Find where the given text appears and provide that cell's center as [x, y] coordinate. 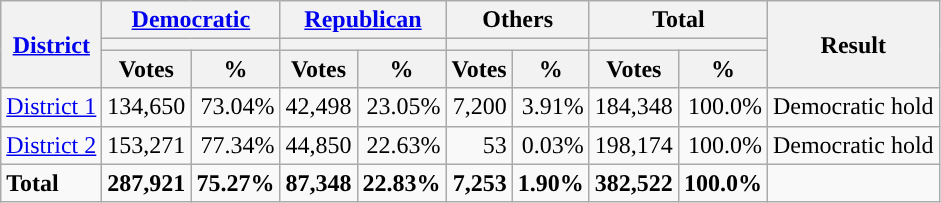
42,498 [318, 107]
7,200 [479, 107]
District 1 [52, 107]
382,522 [634, 183]
287,921 [146, 183]
Others [518, 20]
184,348 [634, 107]
198,174 [634, 145]
153,271 [146, 145]
23.05% [402, 107]
22.83% [402, 183]
44,850 [318, 145]
0.03% [550, 145]
22.63% [402, 145]
3.91% [550, 107]
77.34% [236, 145]
1.90% [550, 183]
Democratic [191, 20]
District 2 [52, 145]
District [52, 44]
Result [853, 44]
73.04% [236, 107]
134,650 [146, 107]
Republican [363, 20]
7,253 [479, 183]
75.27% [236, 183]
87,348 [318, 183]
53 [479, 145]
